For the text-containing cell, return its midpoint in (x, y) coordinate format. 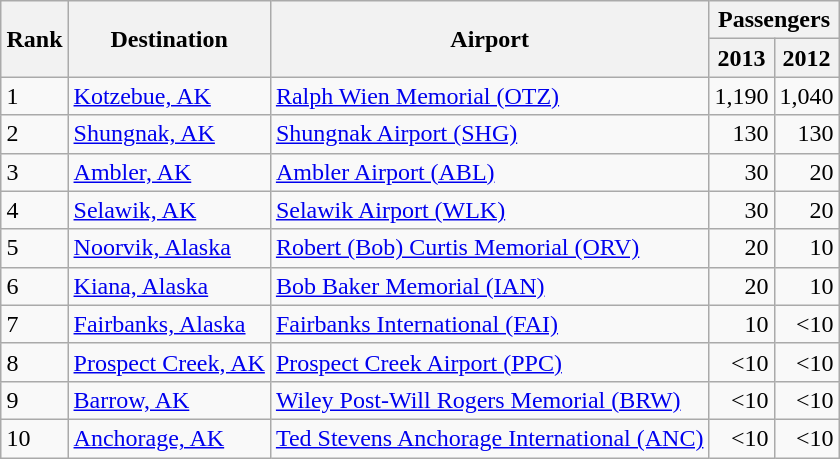
Shungnak, AK (169, 134)
Bob Baker Memorial (IAN) (490, 286)
4 (34, 210)
Barrow, AK (169, 400)
Shungnak Airport (SHG) (490, 134)
Selawik Airport (WLK) (490, 210)
7 (34, 324)
Ted Stevens Anchorage International (ANC) (490, 438)
Ambler Airport (ABL) (490, 172)
Selawik, AK (169, 210)
Wiley Post-Will Rogers Memorial (BRW) (490, 400)
1,040 (806, 96)
Airport (490, 39)
2012 (806, 58)
Destination (169, 39)
Prospect Creek, AK (169, 362)
1,190 (742, 96)
Noorvik, Alaska (169, 248)
Ralph Wien Memorial (OTZ) (490, 96)
Anchorage, AK (169, 438)
Robert (Bob) Curtis Memorial (ORV) (490, 248)
8 (34, 362)
2013 (742, 58)
Fairbanks, Alaska (169, 324)
3 (34, 172)
6 (34, 286)
Prospect Creek Airport (PPC) (490, 362)
2 (34, 134)
Ambler, AK (169, 172)
Passengers (774, 20)
Fairbanks International (FAI) (490, 324)
1 (34, 96)
9 (34, 400)
5 (34, 248)
Kotzebue, AK (169, 96)
Kiana, Alaska (169, 286)
Rank (34, 39)
